For the text-containing cell, return its midpoint in [X, Y] coordinate format. 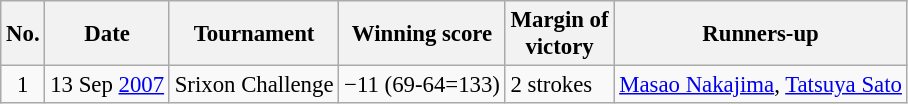
1 [23, 85]
Winning score [422, 34]
Tournament [254, 34]
2 strokes [560, 85]
Margin ofvictory [560, 34]
Masao Nakajima, Tatsuya Sato [760, 85]
13 Sep 2007 [107, 85]
−11 (69-64=133) [422, 85]
Srixon Challenge [254, 85]
Runners-up [760, 34]
No. [23, 34]
Date [107, 34]
